From the cell containing the given text, extract its center point as [X, Y] coordinate. 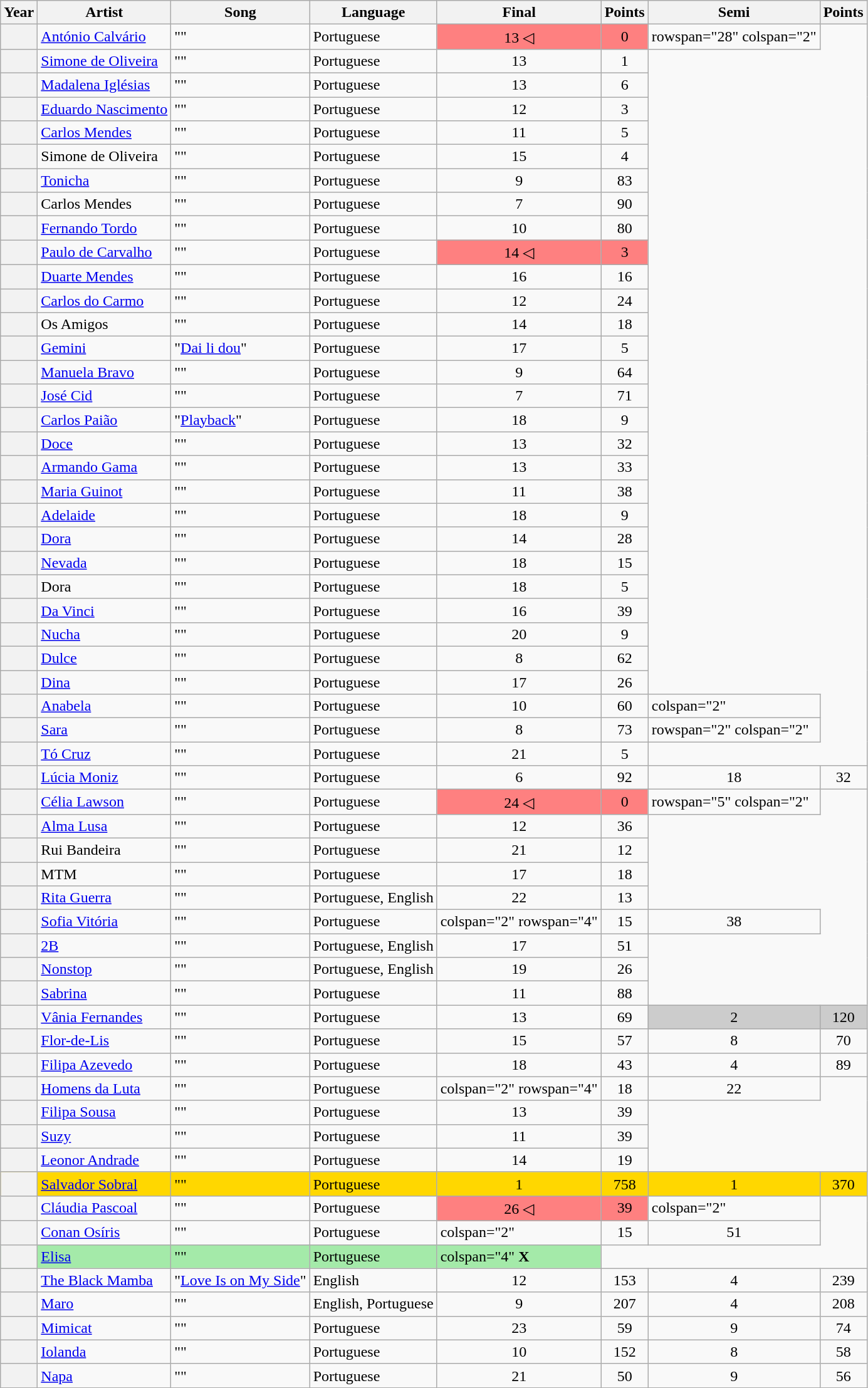
English [374, 1280]
"Playback" [241, 420]
Nucha [104, 634]
The Black Mamba [104, 1280]
Mimicat [104, 1328]
Madalena Iglésias [104, 85]
Eduardo Nascimento [104, 108]
89 [844, 1065]
Artist [104, 13]
758 [624, 1184]
57 [624, 1041]
120 [844, 1017]
Alma Lusa [104, 826]
2 [734, 1017]
Maro [104, 1304]
90 [624, 204]
Homens da Luta [104, 1088]
Nonstop [104, 969]
71 [624, 396]
Dulce [104, 658]
Duarte Mendes [104, 276]
56 [844, 1375]
Gemini [104, 348]
English, Portuguese [374, 1304]
370 [844, 1184]
80 [624, 228]
Maria Guinot [104, 491]
Tó Cruz [104, 754]
23 [519, 1328]
Flor-de-Lis [104, 1041]
33 [624, 467]
62 [624, 658]
José Cid [104, 396]
Sabrina [104, 993]
colspan="4" X [519, 1256]
50 [624, 1375]
58 [844, 1352]
239 [844, 1280]
92 [624, 778]
59 [624, 1328]
Anabela [104, 706]
Da Vinci [104, 610]
Carlos do Carmo [104, 300]
69 [624, 1017]
20 [519, 634]
Carlos Paião [104, 420]
Nevada [104, 563]
Language [374, 13]
Suzy [104, 1136]
Sara [104, 730]
60 [624, 706]
73 [624, 730]
Rui Bandeira [104, 850]
36 [624, 826]
24 ◁ [519, 802]
Rita Guerra [104, 898]
"Dai li dou" [241, 348]
Iolanda [104, 1352]
Paulo de Carvalho [104, 253]
Leonor Andrade [104, 1160]
Fernando Tordo [104, 228]
Song [241, 13]
MTM [104, 874]
14 ◁ [519, 253]
rowspan="2" colspan="2" [734, 730]
Napa [104, 1375]
28 [624, 539]
Filipa Sousa [104, 1112]
74 [844, 1328]
Armando Gama [104, 467]
152 [624, 1352]
António Calvário [104, 37]
208 [844, 1304]
Final [519, 13]
Year [19, 13]
70 [844, 1041]
Semi [734, 13]
83 [624, 180]
Sofia Vitória [104, 922]
Adelaide [104, 515]
2B [104, 946]
43 [624, 1065]
Filipa Azevedo [104, 1065]
Doce [104, 444]
207 [624, 1304]
Célia Lawson [104, 802]
Manuela Bravo [104, 372]
13 ◁ [519, 37]
rowspan="5" colspan="2" [734, 802]
Lúcia Moniz [104, 778]
Elisa [104, 1256]
26 ◁ [519, 1208]
Conan Osíris [104, 1233]
153 [624, 1280]
24 [624, 300]
rowspan="28" colspan="2" [734, 37]
Cláudia Pascoal [104, 1208]
"Love Is on My Side" [241, 1280]
64 [624, 372]
Vânia Fernandes [104, 1017]
Tonicha [104, 180]
88 [624, 993]
Dina [104, 682]
Os Amigos [104, 325]
Salvador Sobral [104, 1184]
